Capture the cell that displays the provided text and extract its [x, y] central coordinate. 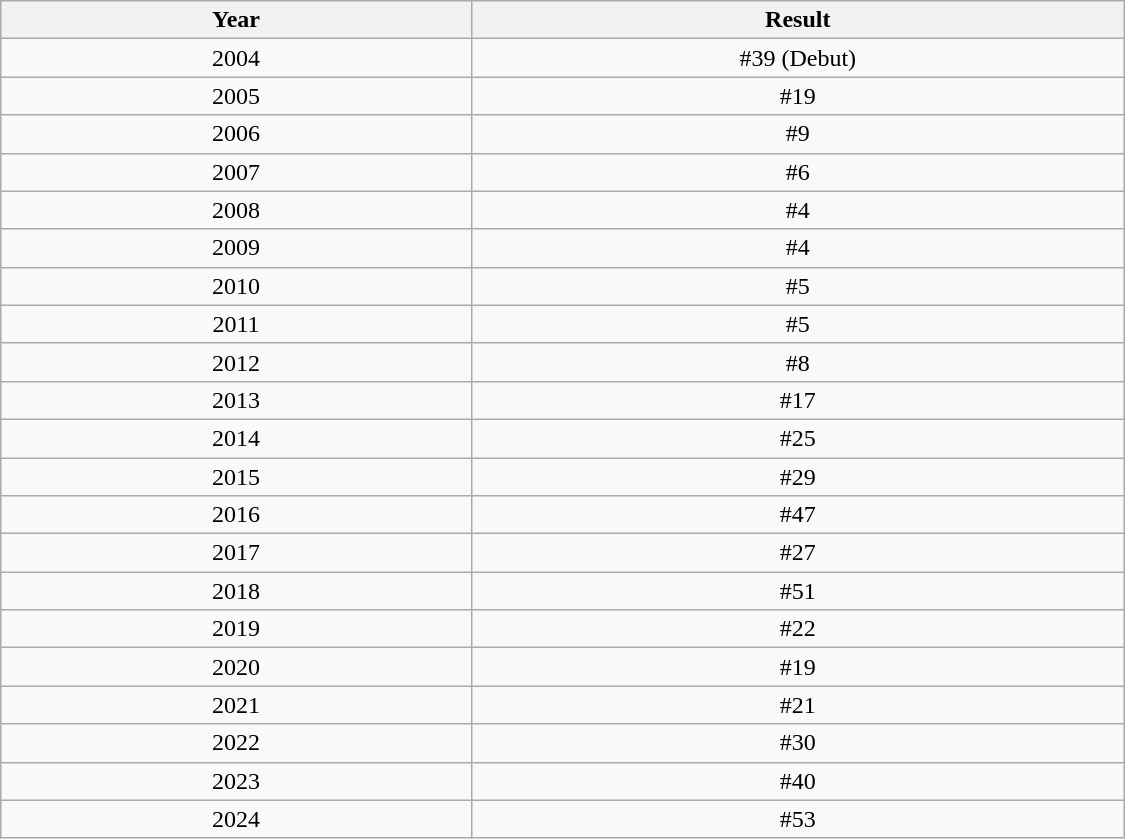
2022 [236, 743]
2014 [236, 438]
2023 [236, 781]
#51 [798, 591]
2006 [236, 134]
#21 [798, 705]
#25 [798, 438]
2016 [236, 515]
2004 [236, 58]
#29 [798, 477]
2024 [236, 819]
#17 [798, 400]
2018 [236, 591]
#30 [798, 743]
Result [798, 20]
#40 [798, 781]
2010 [236, 286]
#53 [798, 819]
2007 [236, 172]
#27 [798, 553]
#6 [798, 172]
2011 [236, 324]
2019 [236, 629]
#22 [798, 629]
2009 [236, 248]
Year [236, 20]
#9 [798, 134]
2008 [236, 210]
2012 [236, 362]
2013 [236, 400]
2015 [236, 477]
2017 [236, 553]
#8 [798, 362]
2005 [236, 96]
2020 [236, 667]
#47 [798, 515]
2021 [236, 705]
#39 (Debut) [798, 58]
